Find where the given text appears and provide that cell's center as [x, y] coordinate. 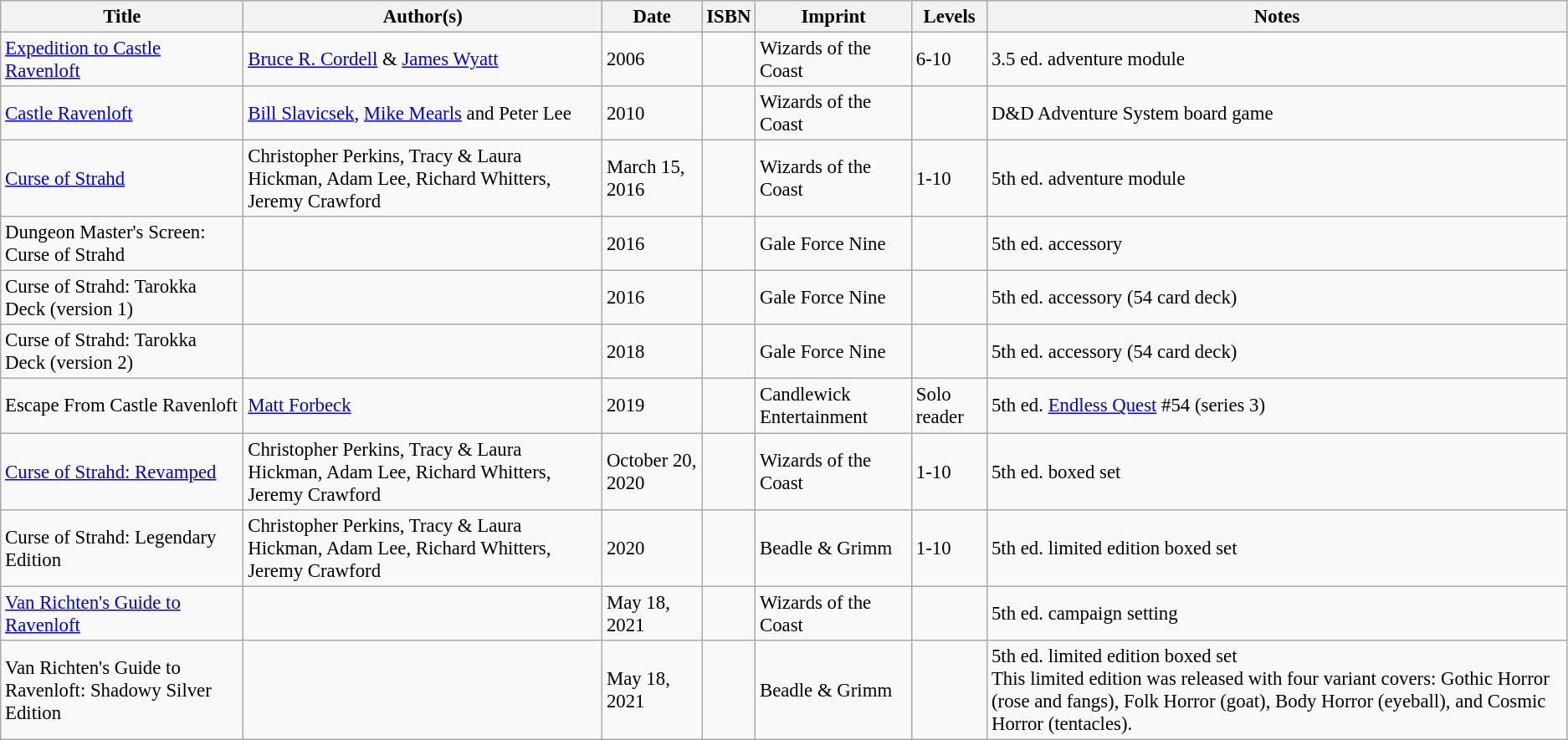
2010 [653, 114]
6-10 [950, 60]
2019 [653, 406]
5th ed. adventure module [1277, 179]
Notes [1277, 17]
Expedition to Castle Ravenloft [122, 60]
5th ed. Endless Quest #54 (series 3) [1277, 406]
October 20, 2020 [653, 472]
Escape From Castle Ravenloft [122, 406]
5th ed. boxed set [1277, 472]
Castle Ravenloft [122, 114]
Dungeon Master's Screen: Curse of Strahd [122, 244]
2006 [653, 60]
Bruce R. Cordell & James Wyatt [423, 60]
5th ed. accessory [1277, 244]
Van Richten's Guide to Ravenloft: Shadowy Silver Edition [122, 689]
Van Richten's Guide to Ravenloft [122, 614]
5th ed. campaign setting [1277, 614]
Solo reader [950, 406]
ISBN [729, 17]
Candlewick Entertainment [833, 406]
Curse of Strahd: Legendary Edition [122, 548]
D&D Adventure System board game [1277, 114]
2020 [653, 548]
Matt Forbeck [423, 406]
Bill Slavicsek, Mike Mearls and Peter Lee [423, 114]
5th ed. limited edition boxed set [1277, 548]
2018 [653, 351]
Curse of Strahd: Revamped [122, 472]
Curse of Strahd: Tarokka Deck (version 2) [122, 351]
3.5 ed. adventure module [1277, 60]
Title [122, 17]
Author(s) [423, 17]
Levels [950, 17]
Date [653, 17]
March 15, 2016 [653, 179]
Curse of Strahd [122, 179]
Imprint [833, 17]
Curse of Strahd: Tarokka Deck (version 1) [122, 298]
